Provide the [x, y] coordinate of the cell's center where the given text is located.  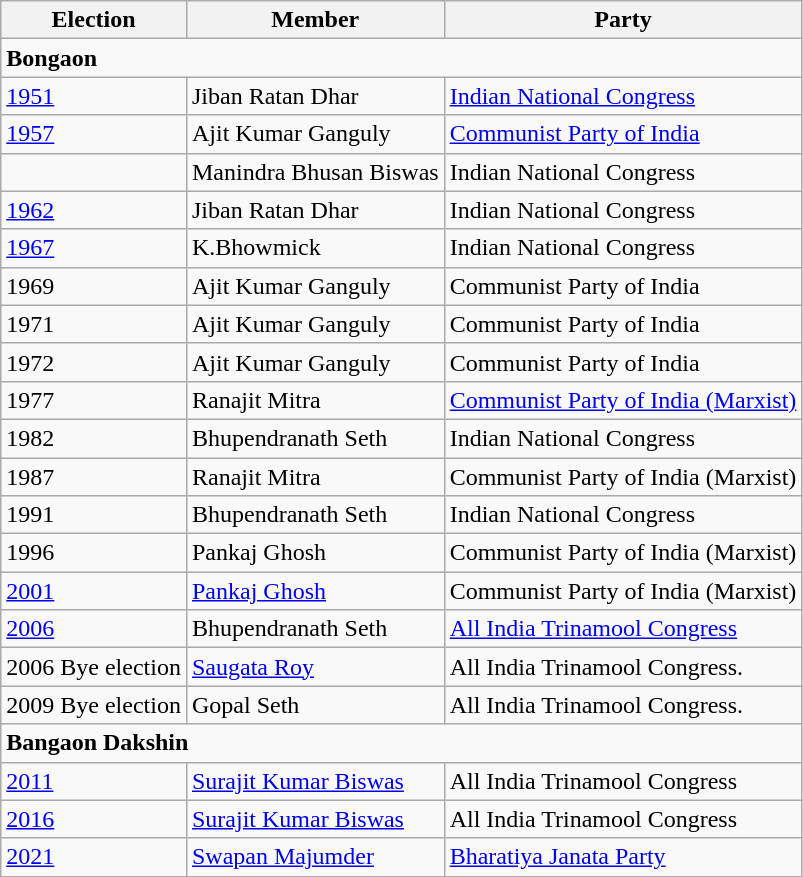
1987 [94, 477]
2011 [94, 781]
1962 [94, 210]
Bharatiya Janata Party [623, 857]
Bongaon [402, 58]
Gopal Seth [315, 705]
2016 [94, 819]
1957 [94, 134]
Member [315, 20]
1996 [94, 553]
1967 [94, 248]
2006 [94, 629]
1982 [94, 438]
Swapan Majumder [315, 857]
Bangaon Dakshin [402, 743]
Manindra Bhusan Biswas [315, 172]
Party [623, 20]
2006 Bye election [94, 667]
1977 [94, 400]
1971 [94, 324]
K.Bhowmick [315, 248]
2021 [94, 857]
Saugata Roy [315, 667]
Election [94, 20]
1969 [94, 286]
2009 Bye election [94, 705]
1972 [94, 362]
1951 [94, 96]
1991 [94, 515]
2001 [94, 591]
